Return the (X, Y) coordinate for the center point of the cell that contains the specified text.  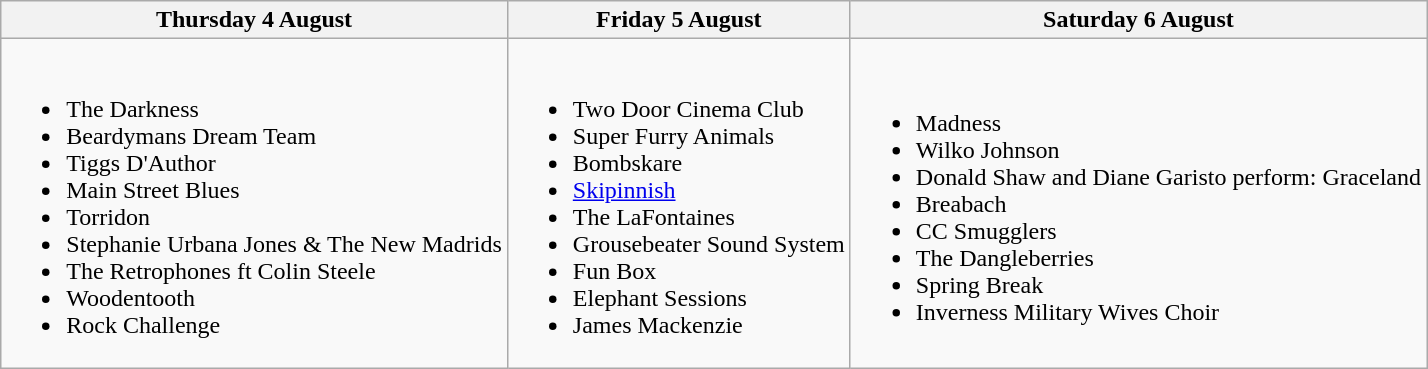
Saturday 6 August (1138, 20)
Two Door Cinema ClubSuper Furry AnimalsBombskareSkipinnishThe LaFontainesGrousebeater Sound SystemFun BoxElephant SessionsJames Mackenzie (678, 204)
MadnessWilko JohnsonDonald Shaw and Diane Garisto perform: GracelandBreabachCC SmugglersThe DangleberriesSpring BreakInverness Military Wives Choir (1138, 204)
Thursday 4 August (254, 20)
Friday 5 August (678, 20)
